Provide the [X, Y] coordinate of the cell's center where the given text is located.  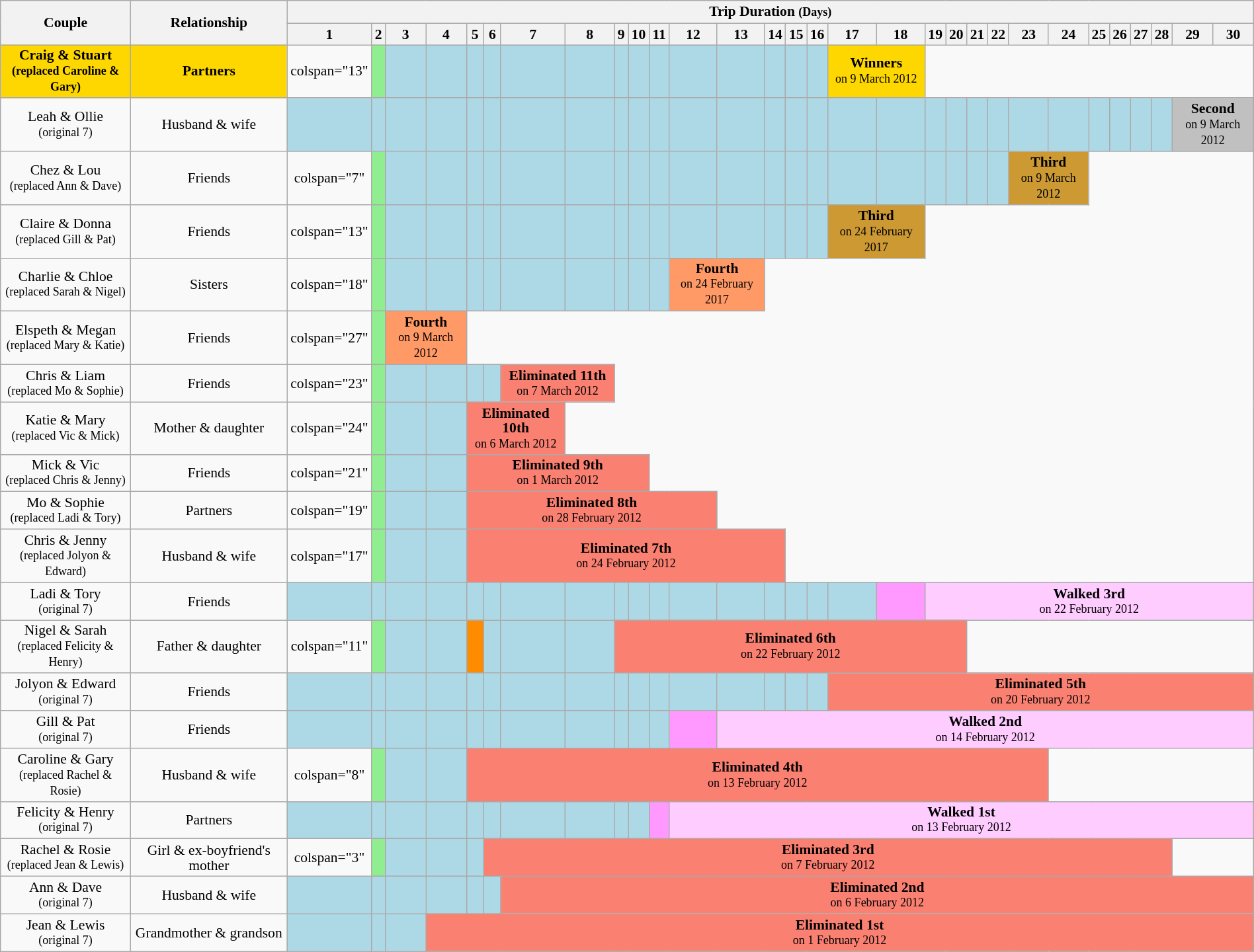
colspan="27" [329, 338]
Rachel & Rosie(replaced Jean & Lewis) [66, 858]
colspan="7" [329, 178]
Father & daughter [209, 647]
19 [935, 34]
Eliminated 10thon 6 March 2012 [516, 428]
colspan="8" [329, 775]
14 [775, 34]
Fourthon 24 February 2017 [717, 284]
Grandmother & grandson [209, 932]
8 [589, 34]
Mo & Sophie(replaced Ladi & Tory) [66, 510]
7 [533, 34]
Eliminated 11thon 7 March 2012 [557, 383]
Ladi & Tory(original 7) [66, 602]
12 [693, 34]
20 [956, 34]
5 [475, 34]
11 [659, 34]
26 [1120, 34]
Gill & Pat(original 7) [66, 730]
Jean & Lewis(original 7) [66, 932]
15 [796, 34]
30 [1233, 34]
Elspeth & Megan(replaced Mary & Katie) [66, 338]
9 [622, 34]
22 [998, 34]
Eliminated 7thon 24 February 2012 [626, 557]
colspan="17" [329, 557]
Eliminated 2ndon 6 February 2012 [877, 895]
Walked 1ston 13 February 2012 [962, 820]
Craig & Stuart(replaced Caroline & Gary) [66, 71]
25 [1099, 34]
Chris & Jenny(replaced Jolyon & Edward) [66, 557]
Secondon 9 March 2012 [1213, 126]
27 [1141, 34]
Eliminated 5thon 20 February 2012 [1040, 693]
colspan="23" [329, 383]
colspan="19" [329, 510]
Chris & Liam(replaced Mo & Sophie) [66, 383]
colspan="21" [329, 473]
Trip Duration (Days) [770, 12]
Relationship [209, 22]
16 [817, 34]
Eliminated 1ston 1 February 2012 [840, 932]
24 [1068, 34]
Katie & Mary(replaced Vic & Mick) [66, 428]
Walked 3rdon 22 February 2012 [1089, 602]
Girl & ex-boyfriend's mother [209, 858]
Chez & Lou(replaced Ann & Dave) [66, 178]
Couple [66, 22]
10 [639, 34]
Eliminated 4thon 13 February 2012 [757, 775]
Walked 2ndon 14 February 2012 [985, 730]
Nigel & Sarah(replaced Felicity & Henry) [66, 647]
Sisters [209, 284]
Mother & daughter [209, 428]
Caroline & Gary(replaced Rachel & Rosie) [66, 775]
23 [1028, 34]
Fourthon 9 March 2012 [426, 338]
21 [978, 34]
18 [901, 34]
Winnerson 9 March 2012 [876, 71]
colspan="18" [329, 284]
Jolyon & Edward(original 7) [66, 693]
17 [852, 34]
13 [741, 34]
1 [329, 34]
Eliminated 8thon 28 February 2012 [591, 510]
Thirdon 9 March 2012 [1048, 178]
Charlie & Chloe(replaced Sarah & Nigel) [66, 284]
2 [378, 34]
Felicity & Henry(original 7) [66, 820]
Leah & Ollie(original 7) [66, 126]
Claire & Donna(replaced Gill & Pat) [66, 231]
Eliminated 9thon 1 March 2012 [558, 473]
29 [1192, 34]
Thirdon 24 February 2017 [876, 231]
colspan="11" [329, 647]
Eliminated 3rdon 7 February 2012 [828, 858]
6 [492, 34]
colspan="3" [329, 858]
Ann & Dave(original 7) [66, 895]
3 [406, 34]
4 [446, 34]
Mick & Vic(replaced Chris & Jenny) [66, 473]
Eliminated 6thon 22 February 2012 [791, 647]
28 [1162, 34]
colspan="24" [329, 428]
